Scan for the cell matching the given text and deliver its (X, Y) coordinate at center. 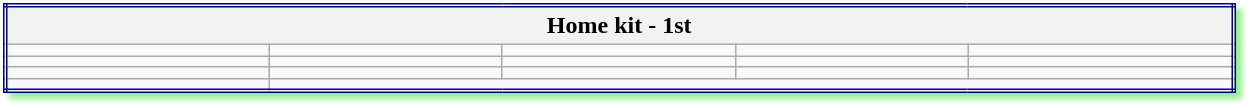
Home kit - 1st (619, 25)
